Determine the [X, Y] coordinate at the center of the cell enclosing the given text.  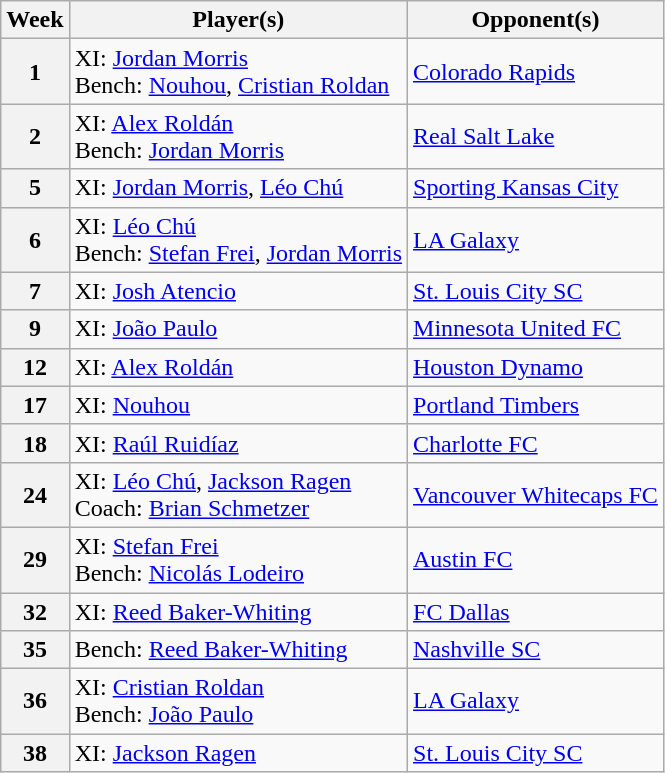
38 [35, 753]
Vancouver Whitecaps FC [536, 494]
Charlotte FC [536, 443]
Bench: Reed Baker-Whiting [238, 650]
Real Salt Lake [536, 136]
Week [35, 20]
Colorado Rapids [536, 72]
XI: Alex RoldánBench: Jordan Morris [238, 136]
Austin FC [536, 560]
Nashville SC [536, 650]
XI: Jackson Ragen [238, 753]
XI: Léo Chú, Jackson RagenCoach: Brian Schmetzer [238, 494]
7 [35, 291]
FC Dallas [536, 611]
1 [35, 72]
XI: Josh Atencio [238, 291]
XI: Alex Roldán [238, 367]
XI: Jordan Morris, Léo Chú [238, 188]
35 [35, 650]
36 [35, 702]
Sporting Kansas City [536, 188]
Portland Timbers [536, 405]
17 [35, 405]
XI: Reed Baker-Whiting [238, 611]
29 [35, 560]
XI: Cristian RoldanBench: João Paulo [238, 702]
12 [35, 367]
9 [35, 329]
XI: Stefan FreiBench: Nicolás Lodeiro [238, 560]
Houston Dynamo [536, 367]
6 [35, 240]
2 [35, 136]
5 [35, 188]
XI: João Paulo [238, 329]
18 [35, 443]
32 [35, 611]
Minnesota United FC [536, 329]
XI: Raúl Ruidíaz [238, 443]
Opponent(s) [536, 20]
Player(s) [238, 20]
XI: Nouhou [238, 405]
24 [35, 494]
XI: Jordan MorrisBench: Nouhou, Cristian Roldan [238, 72]
XI: Léo ChúBench: Stefan Frei, Jordan Morris [238, 240]
